Return the [x, y] coordinate for the center point of the cell that contains the specified text.  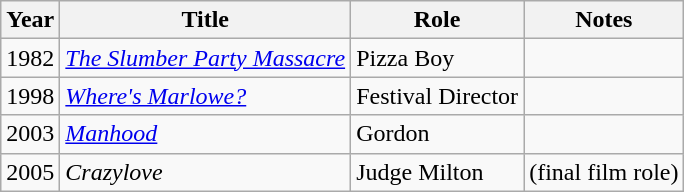
Title [206, 20]
The Slumber Party Massacre [206, 58]
1998 [30, 96]
1982 [30, 58]
Role [438, 20]
Pizza Boy [438, 58]
(final film role) [604, 172]
Judge Milton [438, 172]
Notes [604, 20]
2003 [30, 134]
Year [30, 20]
Crazylove [206, 172]
Gordon [438, 134]
Manhood [206, 134]
Where's Marlowe? [206, 96]
Festival Director [438, 96]
2005 [30, 172]
